Locate the cell with the specified text and output its [X, Y] center coordinate. 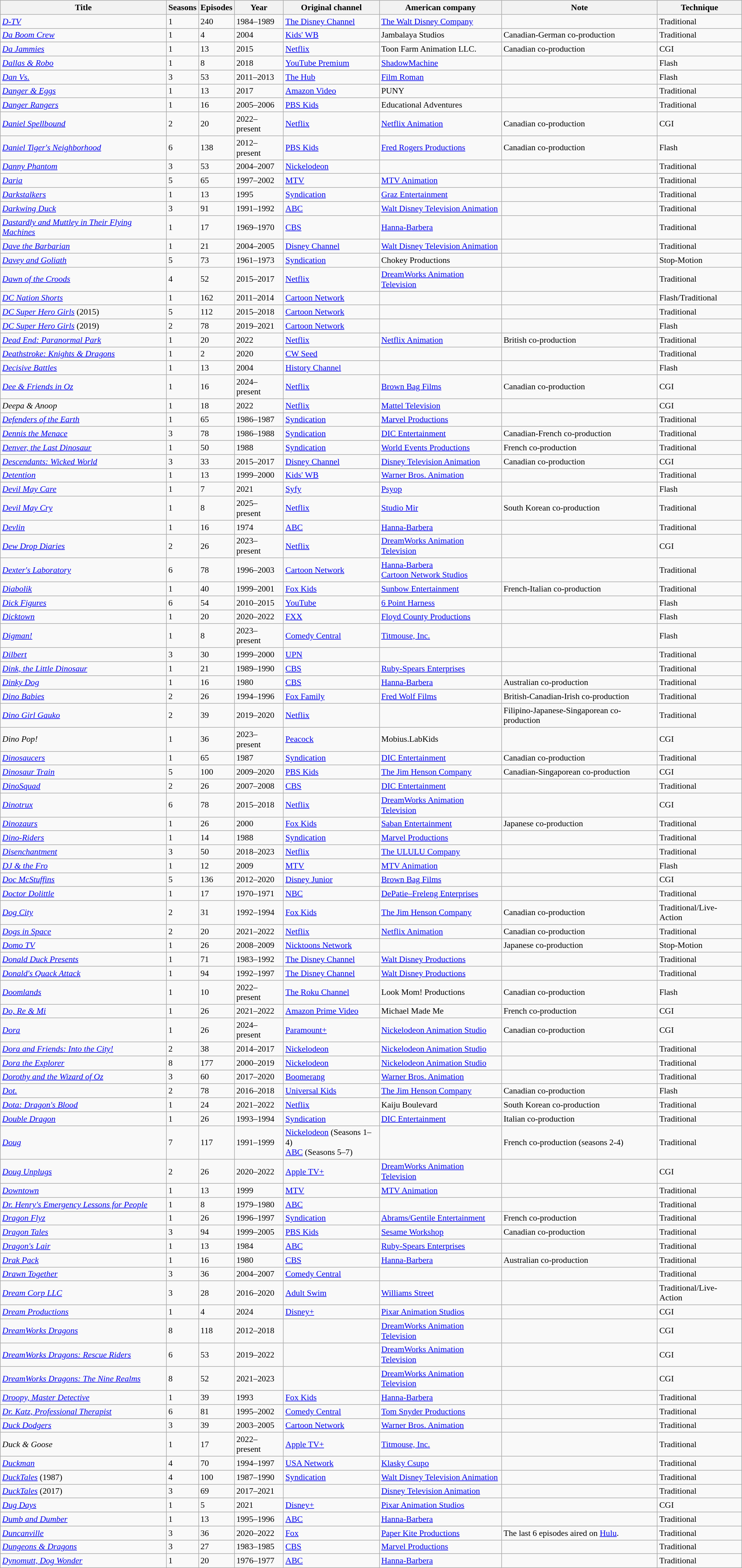
Drawn Together [83, 1274]
Amazon Video [331, 91]
1961–1973 [259, 261]
Dora and Friends: Into the City! [83, 1049]
Dungeons & Dragons [83, 1547]
DC Super Hero Girls (2015) [83, 312]
1986–1988 [259, 434]
Dee & Friends in Oz [83, 387]
Drak Pack [83, 1260]
Da Jammies [83, 49]
2004–2005 [259, 246]
Dragon Tales [83, 1232]
Dot. [83, 1091]
Dino-Riders [83, 838]
Dinosaur Train [83, 772]
American company [440, 7]
38 [216, 1049]
Paramount+ [331, 1030]
2018–2023 [259, 852]
1996–1997 [259, 1218]
Dick Figures [83, 603]
69 [216, 1491]
Sunbow Entertainment [440, 589]
Davey and Goliath [83, 261]
Hanna-BarberaCartoon Network Studios [440, 570]
Darkstalkers [83, 195]
2005–2006 [259, 105]
18 [216, 406]
Nickelodeon (Seasons 1–4)ABC (Seasons 5–7) [331, 1142]
Dragon Flyz [83, 1218]
Digman! [83, 636]
Michael Made Me [440, 1011]
2010–2015 [259, 603]
FXX [331, 617]
60 [216, 1077]
112 [216, 312]
31 [216, 912]
D-TV [83, 22]
1999–2005 [259, 1232]
2025–present [259, 509]
1994–1997 [259, 1464]
81 [216, 1412]
2019–2021 [259, 326]
Tom Snyder Productions [440, 1412]
French co-production (seasons 2-4) [580, 1142]
Dan Vs. [83, 77]
28 [216, 1293]
DC Super Hero Girls (2019) [83, 326]
Chokey Productions [440, 261]
Williams Street [440, 1293]
240 [216, 22]
2012–2018 [259, 1331]
Dew Drop Diaries [83, 546]
Toon Farm Animation LLC. [440, 49]
162 [216, 298]
Dr. Henry's Emergency Lessons for People [83, 1205]
Dora the Explorer [83, 1063]
2011–2014 [259, 298]
2016–2020 [259, 1293]
Downtown [83, 1190]
Paper Kite Productions [440, 1533]
Seasons [182, 7]
Fox Family [331, 697]
2019–2022 [259, 1354]
177 [216, 1063]
Dumb and Dumber [83, 1519]
1991–1999 [259, 1142]
2017–2020 [259, 1077]
PUNY [440, 91]
1984 [259, 1246]
1995–2002 [259, 1412]
Dink, the Little Dinosaur [83, 669]
1969–1970 [259, 228]
1992–1997 [259, 973]
Dinky Dog [83, 683]
71 [216, 960]
1987 [259, 758]
Donald Duck Presents [83, 960]
24 [216, 1105]
2017–2021 [259, 1491]
2007–2008 [259, 786]
Italian co-production [580, 1119]
73 [216, 261]
Graz Entertainment [440, 195]
Do, Re & Mi [83, 1011]
Danny Phantom [83, 167]
Daniel Tiger's Neighborhood [83, 148]
Look Mom! Productions [440, 992]
118 [216, 1331]
DJ & the Fro [83, 866]
Canadian-French co-production [580, 434]
The last 6 episodes aired on Hulu. [580, 1533]
Doc McStuffins [83, 880]
Universal Kids [331, 1091]
Devlin [83, 527]
2019–2020 [259, 715]
1974 [259, 527]
Duck & Goose [83, 1444]
1993 [259, 1398]
Kaiju Boulevard [440, 1105]
27 [216, 1547]
The Walt Disney Company [440, 22]
Episodes [216, 7]
Jambalaya Studios [440, 35]
Dog City [83, 912]
136 [216, 880]
British co-production [580, 340]
Dicktown [83, 617]
Danger Rangers [83, 105]
Dug Days [83, 1505]
Duck Dodgers [83, 1426]
6 Point Harness [440, 603]
117 [216, 1142]
2020 [259, 354]
Film Roman [440, 77]
Studio Mir [440, 509]
History Channel [331, 368]
DreamWorks Dragons: The Nine Realms [83, 1379]
Canadian-Singaporean co-production [580, 772]
1996–2003 [259, 570]
1997–2002 [259, 181]
Descendants: Wicked World [83, 462]
The Hub [331, 77]
Droopy, Master Detective [83, 1398]
UPN [331, 655]
Mattel Television [440, 406]
DinoSquad [83, 786]
Daria [83, 181]
Dragon's Lair [83, 1246]
Note [580, 7]
2018 [259, 63]
2012–2020 [259, 880]
2009 [259, 866]
1991–1992 [259, 209]
Dinozaurs [83, 824]
Filipino-Japanese-Singaporean co-production [580, 715]
Detention [83, 475]
33 [216, 462]
2000 [259, 824]
Da Boom Crew [83, 35]
1976–1977 [259, 1561]
DuckTales (2017) [83, 1491]
1986–1987 [259, 420]
Floyd County Productions [440, 617]
Peacock [331, 739]
70 [216, 1464]
Disenchantment [83, 852]
Donald's Quack Attack [83, 973]
Syfy [331, 489]
NBC [331, 894]
CW Seed [331, 354]
1995–1996 [259, 1519]
The ULULU Company [440, 852]
YouTube Premium [331, 63]
Diabolik [83, 589]
2016–2018 [259, 1091]
2000–2019 [259, 1063]
1999–2001 [259, 589]
Doug [83, 1142]
British-Canadian-Irish co-production [580, 697]
DC Nation Shorts [83, 298]
Dora [83, 1030]
Dino Girl Gauko [83, 715]
Doomlands [83, 992]
Domo TV [83, 946]
40 [216, 589]
YouTube [331, 603]
Educational Adventures [440, 105]
10 [216, 992]
Doctor Dolittle [83, 894]
Devil May Cry [83, 509]
Adult Swim [331, 1293]
Dawn of the Croods [83, 279]
2024 [259, 1312]
Devil May Care [83, 489]
1987–1990 [259, 1477]
Decisive Battles [83, 368]
Deathstroke: Knights & Dragons [83, 354]
Dinosaucers [83, 758]
Dogs in Space [83, 931]
14 [216, 838]
DePatie–Freleng Enterprises [440, 894]
Dream Corp LLC [83, 1293]
Dead End: Paranormal Park [83, 340]
DuckTales (1987) [83, 1477]
Dinotrux [83, 805]
2017 [259, 91]
2012–present [259, 148]
Dino Babies [83, 697]
Dilbert [83, 655]
Danger & Eggs [83, 91]
The Roku Channel [331, 992]
2014–2017 [259, 1049]
Dennis the Menace [83, 434]
Doug Unplugs [83, 1171]
Canadian-German co-production [580, 35]
Daniel Spellbound [83, 124]
Amazon Prime Video [331, 1011]
Klasky Csupo [440, 1464]
Dream Productions [83, 1312]
91 [216, 209]
Dexter's Laboratory [83, 570]
1989–1990 [259, 669]
Dastardly and Muttley in Their Flying Machines [83, 228]
1992–1994 [259, 912]
1979–1980 [259, 1205]
Dorothy and the Wizard of Oz [83, 1077]
2015 [259, 49]
Nicktoons Network [331, 946]
Duckman [83, 1464]
30 [216, 655]
1993–1994 [259, 1119]
USA Network [331, 1464]
Dota: Dragon's Blood [83, 1105]
1999 [259, 1190]
54 [216, 603]
Dino Pop! [83, 739]
2003–2005 [259, 1426]
Flash/Traditional [700, 298]
Dynomutt, Dog Wonder [83, 1561]
Deepa & Anoop [83, 406]
1983–1985 [259, 1547]
Darkwing Duck [83, 209]
Dr. Katz, Professional Therapist [83, 1412]
12 [216, 866]
DreamWorks Dragons: Rescue Riders [83, 1354]
1984–1989 [259, 22]
DreamWorks Dragons [83, 1331]
Psyop [440, 489]
World Events Productions [440, 448]
Year [259, 7]
Original channel [331, 7]
Fred Rogers Productions [440, 148]
ShadowMachine [440, 63]
Fred Wolf Films [440, 697]
Disney Junior [331, 880]
1995 [259, 195]
Sesame Workshop [440, 1232]
138 [216, 148]
Mobius.LabKids [440, 739]
1970–1971 [259, 894]
1994–1996 [259, 697]
Denver, the Last Dinosaur [83, 448]
Defenders of the Earth [83, 420]
Technique [700, 7]
Dallas & Robo [83, 63]
2021–2023 [259, 1379]
Dave the Barbarian [83, 246]
Abrams/Gentile Entertainment [440, 1218]
Saban Entertainment [440, 824]
2009–2020 [259, 772]
Boomerang [331, 1077]
French-Italian co-production [580, 589]
Double Dragon [83, 1119]
1983–1992 [259, 960]
2008–2009 [259, 946]
Fox [331, 1533]
Duncanville [83, 1533]
2011–2013 [259, 77]
Title [83, 7]
